Capture the cell that displays the provided text and extract its (x, y) central coordinate. 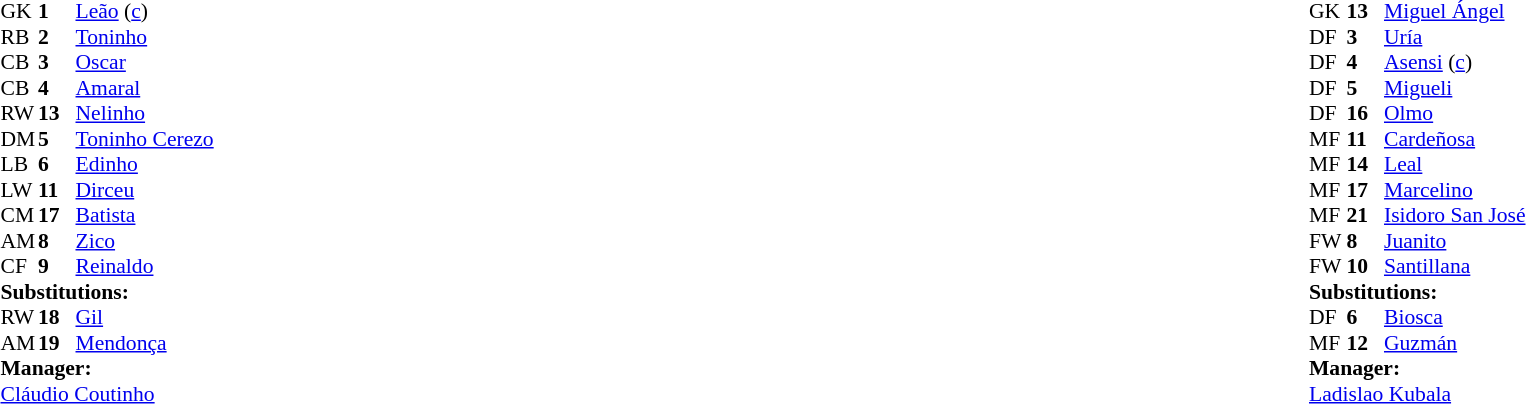
CF (19, 267)
Amaral (145, 88)
Toninho (145, 37)
LW (19, 190)
Juanito (1455, 241)
DM (19, 139)
Batista (145, 215)
LB (19, 165)
21 (1365, 215)
Uría (1455, 37)
16 (1365, 113)
Olmo (1455, 113)
Zico (145, 241)
19 (57, 343)
Cardeñosa (1455, 139)
Dirceu (145, 190)
Mendonça (145, 343)
18 (57, 317)
Santillana (1455, 267)
Leal (1455, 165)
9 (57, 267)
Marcelino (1455, 190)
Edinho (145, 165)
Reinaldo (145, 267)
2 (57, 37)
Toninho Cerezo (145, 139)
Oscar (145, 63)
Biosca (1455, 317)
Asensi (c) (1455, 63)
RB (19, 37)
10 (1365, 267)
Migueli (1455, 88)
Isidoro San José (1455, 215)
14 (1365, 165)
12 (1365, 343)
Guzmán (1455, 343)
CM (19, 215)
Gil (145, 317)
13 (57, 113)
Nelinho (145, 113)
